Scan for the cell matching the given text and deliver its [x, y] coordinate at center. 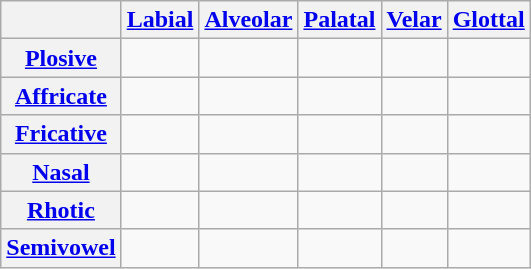
Velar [414, 20]
Semivowel [61, 248]
Rhotic [61, 210]
Palatal [340, 20]
Labial [160, 20]
Alveolar [248, 20]
Fricative [61, 134]
Nasal [61, 172]
Glottal [488, 20]
Affricate [61, 96]
Plosive [61, 58]
